Identify which cell holds the provided text, then report its [X, Y] central coordinate. 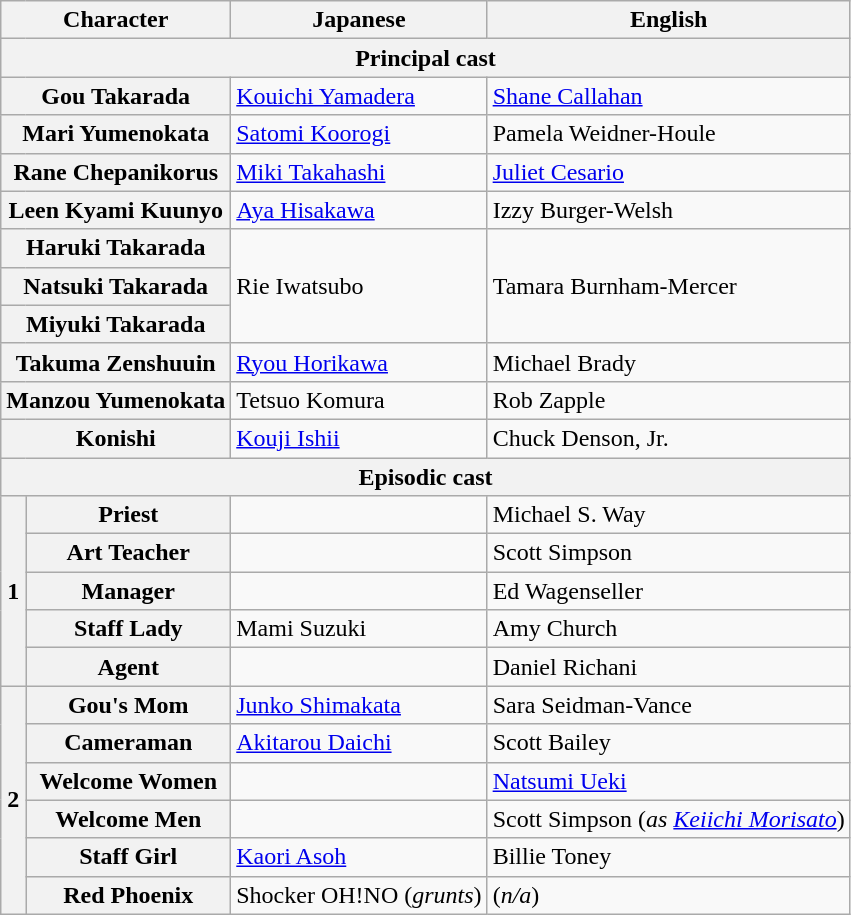
1 [14, 591]
Cameraman [128, 743]
Amy Church [668, 629]
Leen Kyami Kuunyo [116, 210]
(n/a) [668, 895]
English [668, 20]
Shocker OH!NO (grunts) [359, 895]
Daniel Richani [668, 667]
Welcome Men [128, 819]
Mari Yumenokata [116, 134]
Scott Bailey [668, 743]
Scott Simpson (as Keiichi Morisato) [668, 819]
Miki Takahashi [359, 172]
Character [116, 20]
Tetsuo Komura [359, 400]
Rie Iwatsubo [359, 286]
Episodic cast [426, 477]
Kouichi Yamadera [359, 96]
Konishi [116, 438]
Red Phoenix [128, 895]
Junko Shimakata [359, 705]
Welcome Women [128, 781]
Kouji Ishii [359, 438]
Izzy Burger-Welsh [668, 210]
Michael Brady [668, 362]
Gou Takarada [116, 96]
Mami Suzuki [359, 629]
Michael S. Way [668, 515]
Agent [128, 667]
Natsumi Ueki [668, 781]
Japanese [359, 20]
Pamela Weidner-Houle [668, 134]
Ryou Horikawa [359, 362]
Billie Toney [668, 857]
Principal cast [426, 58]
Rane Chepanikorus [116, 172]
Chuck Denson, Jr. [668, 438]
Manzou Yumenokata [116, 400]
Staff Girl [128, 857]
Manager [128, 591]
Shane Callahan [668, 96]
2 [14, 800]
Gou's Mom [128, 705]
Sara Seidman-Vance [668, 705]
Art Teacher [128, 553]
Ed Wagenseller [668, 591]
Rob Zapple [668, 400]
Juliet Cesario [668, 172]
Tamara Burnham-Mercer [668, 286]
Kaori Asoh [359, 857]
Satomi Koorogi [359, 134]
Natsuki Takarada [116, 286]
Priest [128, 515]
Takuma Zenshuuin [116, 362]
Scott Simpson [668, 553]
Staff Lady [128, 629]
Miyuki Takarada [116, 324]
Haruki Takarada [116, 248]
Aya Hisakawa [359, 210]
Akitarou Daichi [359, 743]
